Find where the given text appears and provide that cell's center as (x, y) coordinate. 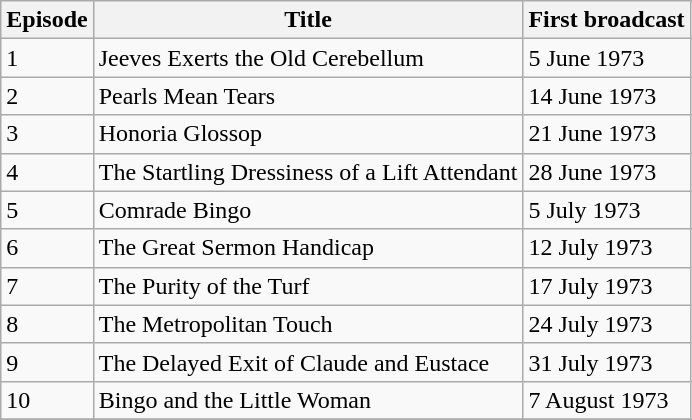
7 August 1973 (606, 400)
8 (47, 324)
6 (47, 248)
The Great Sermon Handicap (308, 248)
Comrade Bingo (308, 210)
1 (47, 58)
14 June 1973 (606, 96)
Pearls Mean Tears (308, 96)
31 July 1973 (606, 362)
9 (47, 362)
12 July 1973 (606, 248)
7 (47, 286)
17 July 1973 (606, 286)
10 (47, 400)
24 July 1973 (606, 324)
The Delayed Exit of Claude and Eustace (308, 362)
5 June 1973 (606, 58)
Episode (47, 20)
5 (47, 210)
Title (308, 20)
28 June 1973 (606, 172)
5 July 1973 (606, 210)
3 (47, 134)
Bingo and the Little Woman (308, 400)
Jeeves Exerts the Old Cerebellum (308, 58)
4 (47, 172)
2 (47, 96)
21 June 1973 (606, 134)
The Metropolitan Touch (308, 324)
First broadcast (606, 20)
The Startling Dressiness of a Lift Attendant (308, 172)
Honoria Glossop (308, 134)
The Purity of the Turf (308, 286)
